Return (x, y) of the center of cell containing provided text 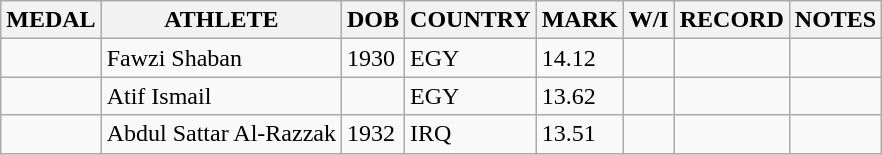
1932 (372, 134)
NOTES (835, 20)
IRQ (471, 134)
COUNTRY (471, 20)
W/I (648, 20)
MEDAL (51, 20)
Abdul Sattar Al-Razzak (221, 134)
14.12 (580, 58)
13.62 (580, 96)
ATHLETE (221, 20)
MARK (580, 20)
13.51 (580, 134)
1930 (372, 58)
DOB (372, 20)
RECORD (732, 20)
Fawzi Shaban (221, 58)
Atif Ismail (221, 96)
